Provide the [x, y] coordinate of the cell's center where the given text is located.  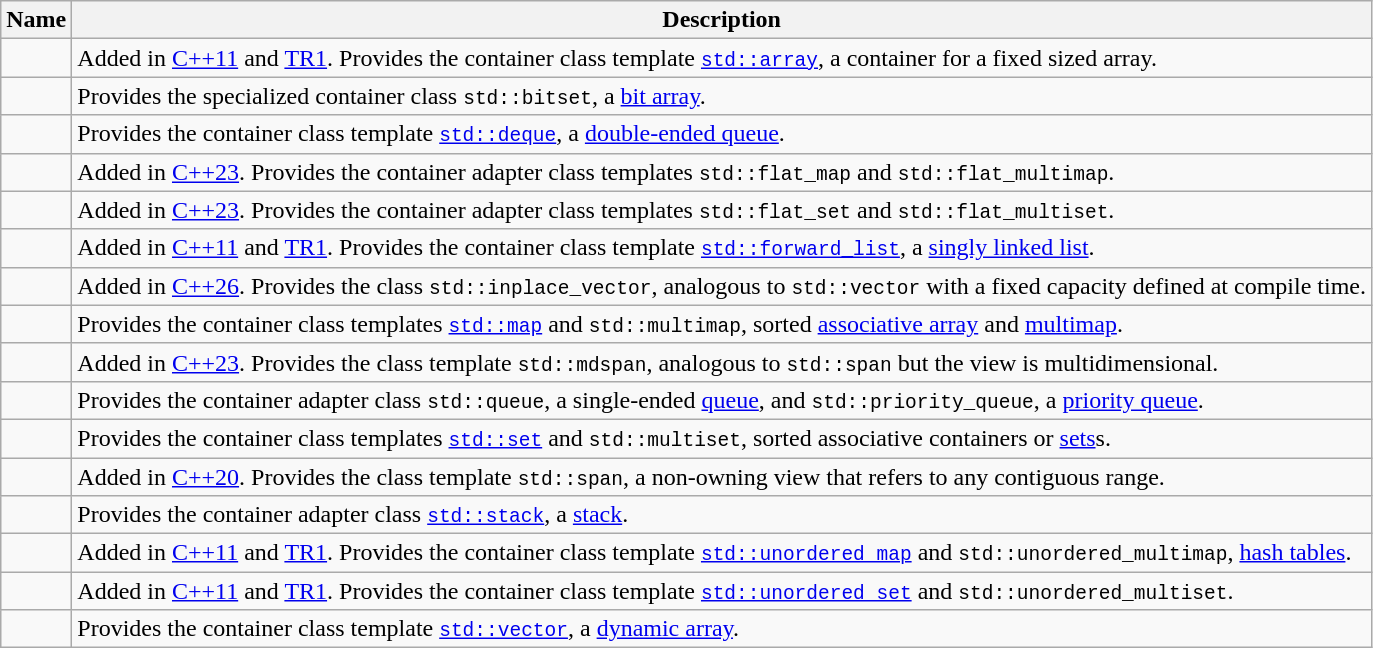
Added in C++26. Provides the class std::inplace_vector, analogous to std::vector with a fixed capacity defined at compile time. [722, 286]
Added in C++23. Provides the container adapter class templates std::flat_map and std::flat_multimap. [722, 172]
Added in C++11 and TR1. Provides the container class template std::unordered_set and std::unordered_multiset. [722, 591]
Added in C++23. Provides the class template std::mdspan, analogous to std::span but the view is multidimensional. [722, 362]
Provides the container class template std::vector, a dynamic array. [722, 629]
Added in C++11 and TR1. Provides the container class template std::unordered_map and std::unordered_multimap, hash tables. [722, 553]
Provides the container adapter class std::queue, a single-ended queue, and std::priority_queue, a priority queue. [722, 400]
Added in C++23. Provides the container adapter class templates std::flat_set and std::flat_multiset. [722, 210]
Provides the specialized container class std::bitset, a bit array. [722, 96]
Provides the container class templates std::set and std::multiset, sorted associative containers or setss. [722, 438]
Provides the container class templates std::map and std::multimap, sorted associative array and multimap. [722, 324]
Description [722, 20]
Provides the container class template std::deque, a double-ended queue. [722, 134]
Added in C++11 and TR1. Provides the container class template std::forward_list, a singly linked list. [722, 248]
Added in C++11 and TR1. Provides the container class template std::array, a container for a fixed sized array. [722, 58]
Provides the container adapter class std::stack, a stack. [722, 515]
Added in C++20. Provides the class template std::span, a non-owning view that refers to any contiguous range. [722, 477]
Name [36, 20]
